Capture the cell that displays the provided text and extract its (X, Y) central coordinate. 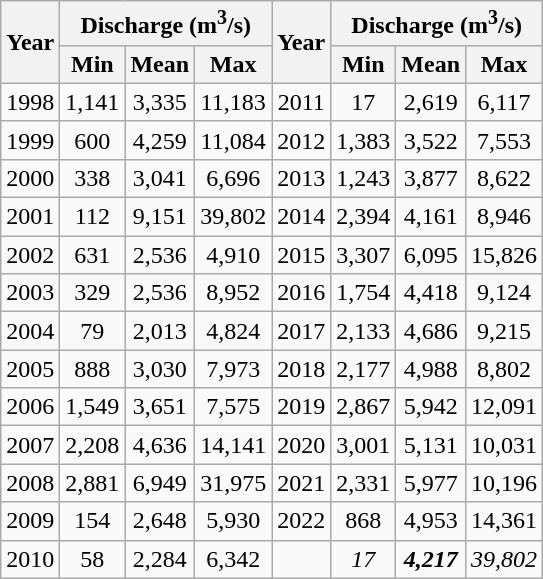
2018 (302, 369)
338 (92, 178)
2017 (302, 331)
1998 (30, 102)
2021 (302, 483)
3,307 (364, 255)
2020 (302, 445)
6,342 (234, 559)
7,575 (234, 407)
6,696 (234, 178)
2002 (30, 255)
6,095 (431, 255)
2016 (302, 293)
2011 (302, 102)
12,091 (504, 407)
2019 (302, 407)
10,196 (504, 483)
7,973 (234, 369)
11,183 (234, 102)
8,946 (504, 217)
2,331 (364, 483)
4,259 (160, 140)
5,977 (431, 483)
600 (92, 140)
3,030 (160, 369)
5,942 (431, 407)
1,243 (364, 178)
4,988 (431, 369)
14,361 (504, 521)
8,952 (234, 293)
1999 (30, 140)
329 (92, 293)
2007 (30, 445)
3,335 (160, 102)
6,117 (504, 102)
1,141 (92, 102)
79 (92, 331)
58 (92, 559)
2006 (30, 407)
9,215 (504, 331)
2,284 (160, 559)
9,124 (504, 293)
7,553 (504, 140)
2,881 (92, 483)
3,877 (431, 178)
31,975 (234, 483)
2,208 (92, 445)
8,622 (504, 178)
5,131 (431, 445)
4,636 (160, 445)
2,867 (364, 407)
2008 (30, 483)
2015 (302, 255)
3,041 (160, 178)
1,383 (364, 140)
2,013 (160, 331)
3,001 (364, 445)
2010 (30, 559)
1,754 (364, 293)
154 (92, 521)
4,161 (431, 217)
9,151 (160, 217)
2022 (302, 521)
112 (92, 217)
4,910 (234, 255)
2009 (30, 521)
4,418 (431, 293)
2,619 (431, 102)
15,826 (504, 255)
3,522 (431, 140)
3,651 (160, 407)
4,824 (234, 331)
2001 (30, 217)
5,930 (234, 521)
2014 (302, 217)
2000 (30, 178)
2,177 (364, 369)
14,141 (234, 445)
2,394 (364, 217)
2004 (30, 331)
631 (92, 255)
11,084 (234, 140)
10,031 (504, 445)
4,686 (431, 331)
2,648 (160, 521)
6,949 (160, 483)
888 (92, 369)
8,802 (504, 369)
868 (364, 521)
2005 (30, 369)
2,133 (364, 331)
4,217 (431, 559)
1,549 (92, 407)
2013 (302, 178)
2012 (302, 140)
4,953 (431, 521)
2003 (30, 293)
